Detect which cell encompasses the target text, then output its (x, y) center coordinate. 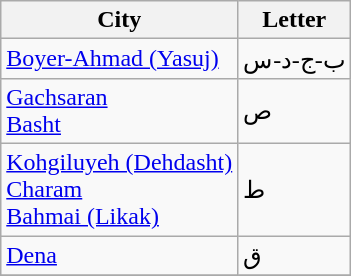
Kohgiluyeh (Dehdasht)CharamBahmai (Likak) (120, 189)
City (120, 20)
ب-ج-د-س (294, 59)
ق (294, 256)
GachsaranBasht (120, 110)
Letter (294, 20)
ص (294, 110)
Boyer-Ahmad (Yasuj) (120, 59)
ط (294, 189)
Dena (120, 256)
